Locate the cell with the specified text and output its (x, y) center coordinate. 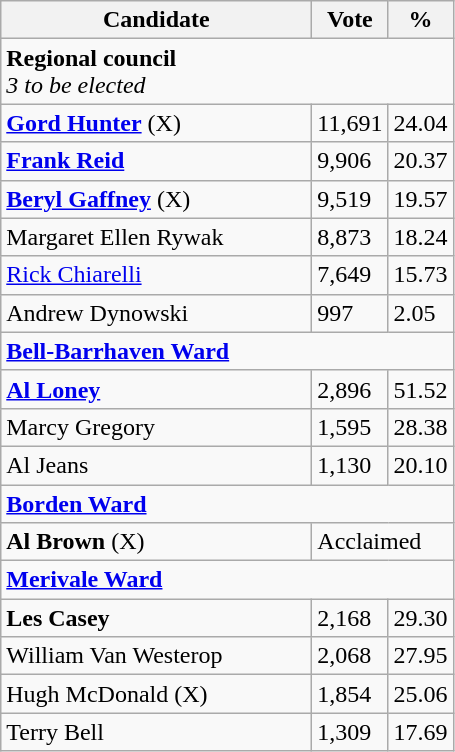
19.57 (420, 199)
Terry Bell (156, 732)
Beryl Gaffney (X) (156, 199)
2.05 (420, 313)
Acclaimed (382, 542)
Les Casey (156, 618)
Bell-Barrhaven Ward (227, 351)
11,691 (350, 123)
Marcy Gregory (156, 427)
Frank Reid (156, 161)
1,595 (350, 427)
Al Jeans (156, 465)
Vote (350, 20)
8,873 (350, 237)
1,130 (350, 465)
20.37 (420, 161)
9,906 (350, 161)
William Van Westerop (156, 656)
27.95 (420, 656)
2,068 (350, 656)
51.52 (420, 389)
17.69 (420, 732)
9,519 (350, 199)
15.73 (420, 275)
Al Loney (156, 389)
7,649 (350, 275)
2,896 (350, 389)
Candidate (156, 20)
Al Brown (X) (156, 542)
Andrew Dynowski (156, 313)
18.24 (420, 237)
Rick Chiarelli (156, 275)
20.10 (420, 465)
Regional council 3 to be elected (227, 72)
% (420, 20)
Merivale Ward (227, 580)
Margaret Ellen Rywak (156, 237)
2,168 (350, 618)
25.06 (420, 694)
997 (350, 313)
24.04 (420, 123)
28.38 (420, 427)
Hugh McDonald (X) (156, 694)
1,854 (350, 694)
1,309 (350, 732)
29.30 (420, 618)
Borden Ward (227, 503)
Gord Hunter (X) (156, 123)
